Pinpoint the cell where the given text exists, returning its (X, Y) midpoint coordinate. 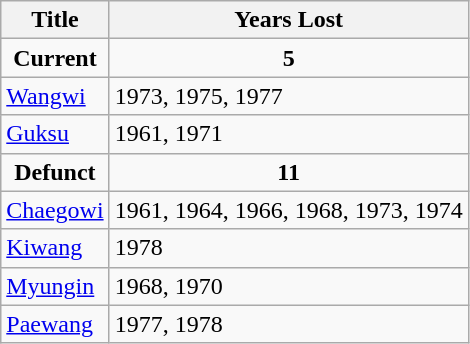
Current (55, 58)
1978 (288, 248)
11 (288, 172)
Wangwi (55, 96)
5 (288, 58)
1961, 1964, 1966, 1968, 1973, 1974 (288, 210)
Years Lost (288, 20)
Title (55, 20)
Chaegowi (55, 210)
Myungin (55, 286)
Guksu (55, 134)
1968, 1970 (288, 286)
Paewang (55, 324)
Defunct (55, 172)
Kiwang (55, 248)
1973, 1975, 1977 (288, 96)
1961, 1971 (288, 134)
1977, 1978 (288, 324)
